Determine the (x, y) coordinate at the center of the cell enclosing the given text.  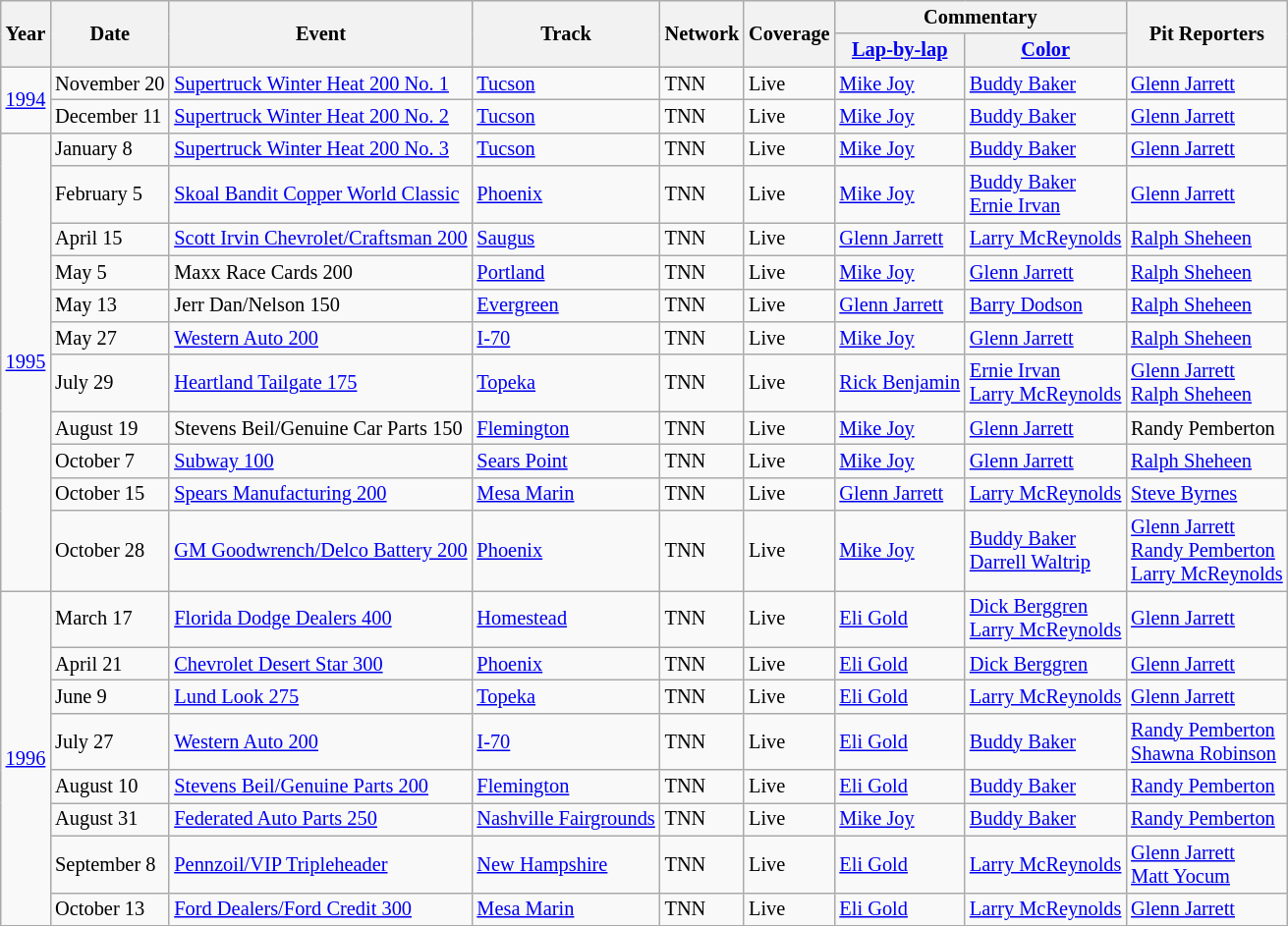
Year (26, 33)
Stevens Beil/Genuine Car Parts 150 (320, 428)
August 31 (110, 819)
Rick Benjamin (900, 383)
Event (320, 33)
July 29 (110, 383)
1996 (26, 758)
Randy PembertonShawna Robinson (1206, 741)
Spears Manufacturing 200 (320, 494)
New Hampshire (566, 864)
October 28 (110, 551)
Ford Dealers/Ford Credit 300 (320, 909)
Barry Dodson (1045, 305)
Nashville Fairgrounds (566, 819)
Homestead (566, 619)
October 7 (110, 461)
Dick Berggren (1045, 664)
1995 (26, 361)
Stevens Beil/Genuine Parts 200 (320, 787)
Federated Auto Parts 250 (320, 819)
September 8 (110, 864)
Buddy BakerErnie Irvan (1045, 194)
October 15 (110, 494)
August 10 (110, 787)
Network (702, 33)
GM Goodwrench/Delco Battery 200 (320, 551)
Pennzoil/VIP Tripleheader (320, 864)
Glenn Jarrett Matt Yocum (1206, 864)
Chevrolet Desert Star 300 (320, 664)
October 13 (110, 909)
Coverage (789, 33)
1994 (26, 100)
Evergreen (566, 305)
Florida Dodge Dealers 400 (320, 619)
Supertruck Winter Heat 200 No. 1 (320, 83)
Scott Irvin Chevrolet/Craftsman 200 (320, 239)
Subway 100 (320, 461)
Dick BerggrenLarry McReynolds (1045, 619)
June 9 (110, 696)
July 27 (110, 741)
November 20 (110, 83)
August 19 (110, 428)
Pit Reporters (1206, 33)
Saugus (566, 239)
Ernie IrvanLarry McReynolds (1045, 383)
Portland (566, 272)
May 5 (110, 272)
Supertruck Winter Heat 200 No. 3 (320, 149)
Color (1045, 50)
April 21 (110, 664)
Skoal Bandit Copper World Classic (320, 194)
Steve Byrnes (1206, 494)
Lund Look 275 (320, 696)
Lap-by-lap (900, 50)
Maxx Race Cards 200 (320, 272)
Buddy BakerDarrell Waltrip (1045, 551)
Glenn JarrettRandy PembertonLarry McReynolds (1206, 551)
April 15 (110, 239)
Sears Point (566, 461)
Commentary (980, 17)
Glenn JarrettRalph Sheheen (1206, 383)
Jerr Dan/Nelson 150 (320, 305)
May 13 (110, 305)
March 17 (110, 619)
May 27 (110, 338)
Supertruck Winter Heat 200 No. 2 (320, 116)
Track (566, 33)
December 11 (110, 116)
February 5 (110, 194)
January 8 (110, 149)
Heartland Tailgate 175 (320, 383)
Date (110, 33)
